From the cell containing the given text, extract its center point as [x, y] coordinate. 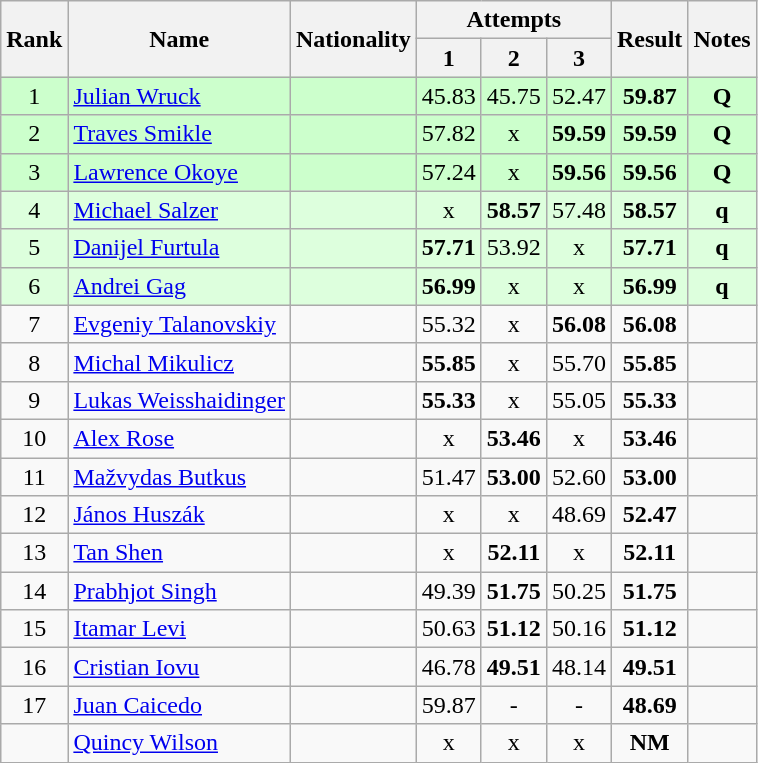
Cristian Iovu [180, 667]
5 [34, 248]
Julian Wruck [180, 96]
4 [34, 210]
Tan Shen [180, 553]
Lawrence Okoye [180, 172]
14 [34, 591]
7 [34, 324]
57.82 [448, 134]
15 [34, 629]
49.39 [448, 591]
55.70 [578, 362]
48.14 [578, 667]
Evgeniy Talanovskiy [180, 324]
Notes [722, 39]
11 [34, 477]
Michael Salzer [180, 210]
17 [34, 705]
45.75 [514, 96]
Rank [34, 39]
55.32 [448, 324]
46.78 [448, 667]
NM [649, 743]
Itamar Levi [180, 629]
Andrei Gag [180, 286]
53.92 [514, 248]
6 [34, 286]
12 [34, 515]
45.83 [448, 96]
10 [34, 438]
8 [34, 362]
57.48 [578, 210]
Attempts [514, 20]
Traves Smikle [180, 134]
51.47 [448, 477]
9 [34, 400]
Mažvydas Butkus [180, 477]
50.25 [578, 591]
50.63 [448, 629]
13 [34, 553]
Nationality [354, 39]
52.60 [578, 477]
Alex Rose [180, 438]
Prabhjot Singh [180, 591]
Result [649, 39]
Michal Mikulicz [180, 362]
55.05 [578, 400]
50.16 [578, 629]
16 [34, 667]
Danijel Furtula [180, 248]
Quincy Wilson [180, 743]
Name [180, 39]
János Huszák [180, 515]
57.24 [448, 172]
Juan Caicedo [180, 705]
Lukas Weisshaidinger [180, 400]
